Return the (x, y) coordinate for the center point of the cell that contains the specified text.  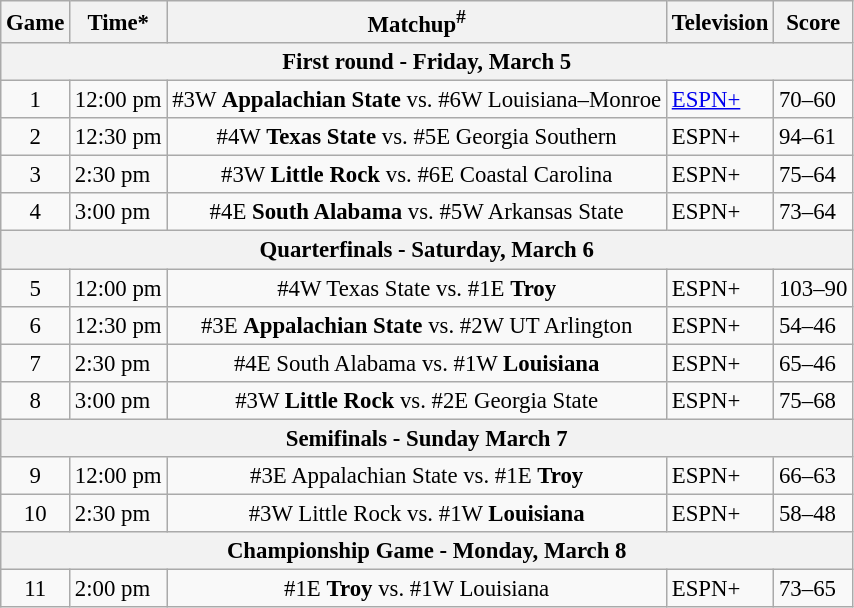
66–63 (814, 476)
Championship Game - Monday, March 8 (427, 551)
73–64 (814, 213)
#3W Little Rock vs. #6E Coastal Carolina (417, 175)
#3W Little Rock vs. #2E Georgia State (417, 400)
#4E South Alabama vs. #5W Arkansas State (417, 213)
#4W Texas State vs. #1E Troy (417, 288)
70–60 (814, 100)
Game (36, 22)
#3E Appalachian State vs. #2W UT Arlington (417, 325)
Score (814, 22)
1 (36, 100)
3 (36, 175)
Television (720, 22)
5 (36, 288)
75–64 (814, 175)
Matchup# (417, 22)
2:00 pm (118, 588)
Time* (118, 22)
4 (36, 213)
6 (36, 325)
11 (36, 588)
7 (36, 363)
#1E Troy vs. #1W Louisiana (417, 588)
#4W Texas State vs. #5E Georgia Southern (417, 137)
First round - Friday, March 5 (427, 62)
54–46 (814, 325)
2 (36, 137)
#3W Appalachian State vs. #6W Louisiana–Monroe (417, 100)
#4E South Alabama vs. #1W Louisiana (417, 363)
75–68 (814, 400)
103–90 (814, 288)
65–46 (814, 363)
#3E Appalachian State vs. #1E Troy (417, 476)
8 (36, 400)
Semifinals - Sunday March 7 (427, 438)
Quarterfinals - Saturday, March 6 (427, 250)
9 (36, 476)
73–65 (814, 588)
#3W Little Rock vs. #1W Louisiana (417, 513)
58–48 (814, 513)
94–61 (814, 137)
10 (36, 513)
